Locate the cell with the specified text and output its (X, Y) center coordinate. 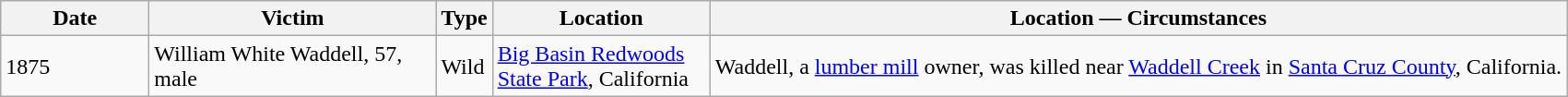
Big Basin Redwoods State Park, California (601, 67)
Victim (293, 18)
William White Waddell, 57, male (293, 67)
1875 (76, 67)
Date (76, 18)
Location (601, 18)
Location — Circumstances (1138, 18)
Waddell, a lumber mill owner, was killed near Waddell Creek in Santa Cruz County, California. (1138, 67)
Type (465, 18)
Wild (465, 67)
